Provide the [x, y] coordinate of the cell's center where the given text is located.  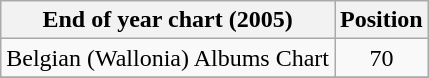
Position [381, 20]
Belgian (Wallonia) Albums Chart [168, 58]
End of year chart (2005) [168, 20]
70 [381, 58]
